Provide the (X, Y) coordinate of the cell's center where the given text is located.  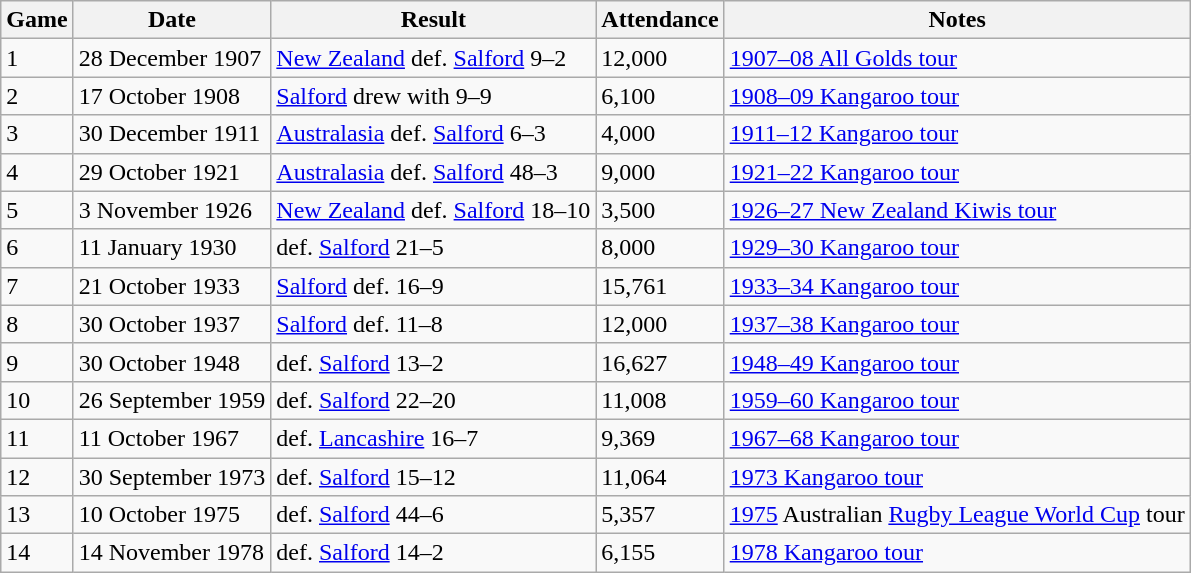
def. Salford 15–12 (434, 477)
1926–27 New Zealand Kiwis tour (957, 210)
11 (37, 438)
def. Salford 22–20 (434, 400)
def. Salford 14–2 (434, 553)
def. Salford 44–6 (434, 515)
8,000 (660, 248)
1978 Kangaroo tour (957, 553)
30 December 1911 (172, 134)
14 November 1978 (172, 553)
Notes (957, 20)
8 (37, 324)
10 October 1975 (172, 515)
New Zealand def. Salford 18–10 (434, 210)
21 October 1933 (172, 286)
def. Lancashire 16–7 (434, 438)
11 January 1930 (172, 248)
6,100 (660, 96)
1921–22 Kangaroo tour (957, 172)
Attendance (660, 20)
Salford drew with 9–9 (434, 96)
4,000 (660, 134)
3,500 (660, 210)
7 (37, 286)
6 (37, 248)
1908–09 Kangaroo tour (957, 96)
9,000 (660, 172)
3 (37, 134)
9 (37, 362)
11,064 (660, 477)
Salford def. 11–8 (434, 324)
30 October 1948 (172, 362)
9,369 (660, 438)
14 (37, 553)
11,008 (660, 400)
26 September 1959 (172, 400)
1907–08 All Golds tour (957, 58)
15,761 (660, 286)
30 October 1937 (172, 324)
Salford def. 16–9 (434, 286)
Australasia def. Salford 48–3 (434, 172)
1975 Australian Rugby League World Cup tour (957, 515)
Australasia def. Salford 6–3 (434, 134)
1937–38 Kangaroo tour (957, 324)
1933–34 Kangaroo tour (957, 286)
13 (37, 515)
2 (37, 96)
def. Salford 13–2 (434, 362)
1911–12 Kangaroo tour (957, 134)
11 October 1967 (172, 438)
30 September 1973 (172, 477)
1973 Kangaroo tour (957, 477)
1948–49 Kangaroo tour (957, 362)
def. Salford 21–5 (434, 248)
1959–60 Kangaroo tour (957, 400)
Game (37, 20)
16,627 (660, 362)
New Zealand def. Salford 9–2 (434, 58)
5,357 (660, 515)
29 October 1921 (172, 172)
4 (37, 172)
28 December 1907 (172, 58)
6,155 (660, 553)
5 (37, 210)
17 October 1908 (172, 96)
Date (172, 20)
10 (37, 400)
1 (37, 58)
Result (434, 20)
12 (37, 477)
1929–30 Kangaroo tour (957, 248)
1967–68 Kangaroo tour (957, 438)
3 November 1926 (172, 210)
